Determine the [x, y] coordinate at the center of the cell enclosing the given text.  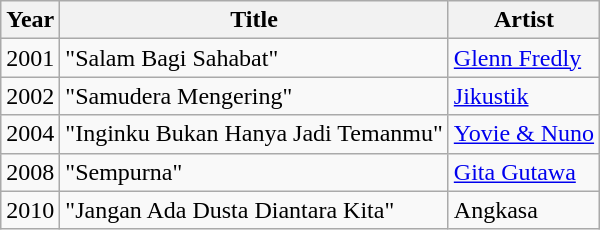
"Inginku Bukan Hanya Jadi Temanmu" [254, 134]
Yovie & Nuno [524, 134]
2001 [30, 58]
2010 [30, 210]
Gita Gutawa [524, 172]
Artist [524, 20]
Year [30, 20]
2008 [30, 172]
2002 [30, 96]
"Salam Bagi Sahabat" [254, 58]
"Samudera Mengering" [254, 96]
Angkasa [524, 210]
Glenn Fredly [524, 58]
2004 [30, 134]
Title [254, 20]
"Sempurna" [254, 172]
Jikustik [524, 96]
"Jangan Ada Dusta Diantara Kita" [254, 210]
